Detect which cell encompasses the target text, then output its [x, y] center coordinate. 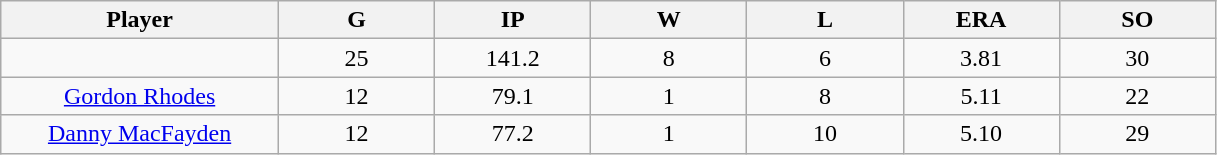
G [356, 20]
SO [1137, 20]
79.1 [513, 96]
5.11 [981, 96]
29 [1137, 134]
77.2 [513, 134]
6 [825, 58]
ERA [981, 20]
Gordon Rhodes [140, 96]
W [669, 20]
Danny MacFayden [140, 134]
25 [356, 58]
5.10 [981, 134]
3.81 [981, 58]
L [825, 20]
Player [140, 20]
10 [825, 134]
141.2 [513, 58]
22 [1137, 96]
30 [1137, 58]
IP [513, 20]
